Output the (X, Y) coordinate of the center of the cell containing the given text.  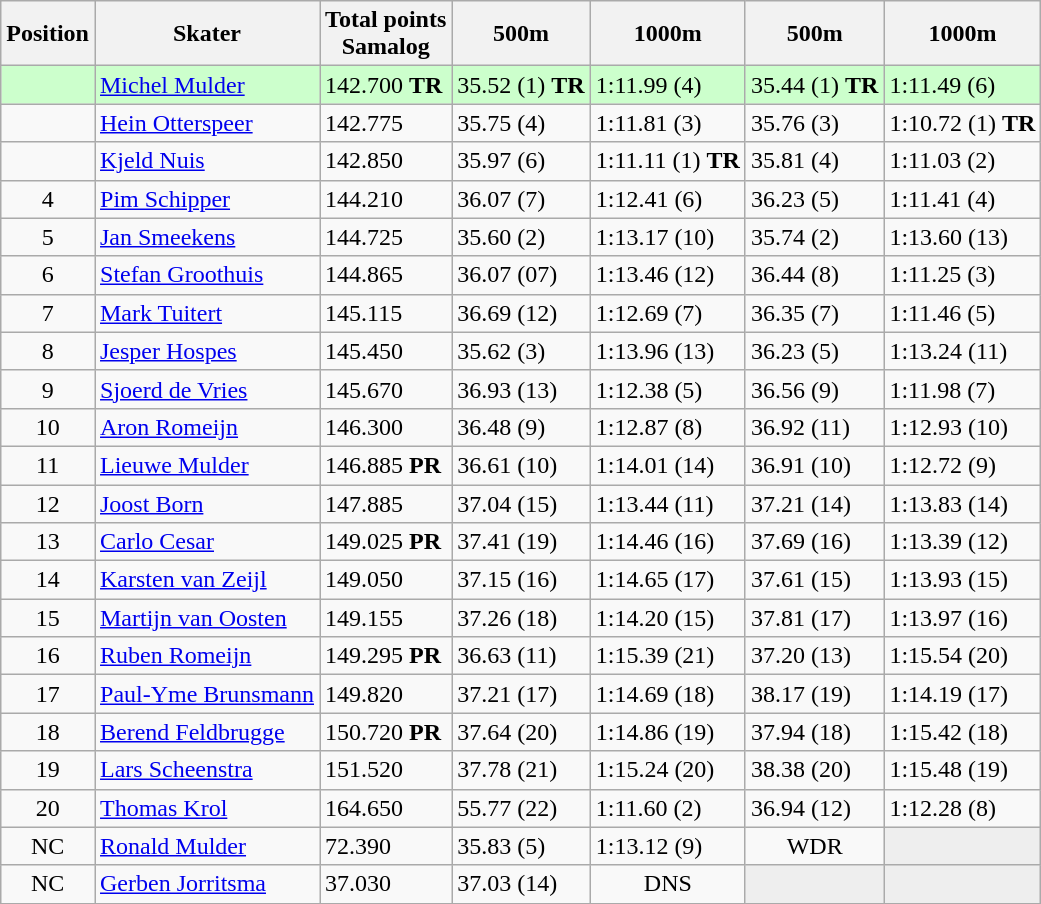
37.41 (19) (521, 542)
Stefan Groothuis (206, 275)
35.97 (6) (521, 161)
1:11.25 (3) (962, 275)
1:15.24 (20) (668, 770)
144.210 (386, 199)
14 (48, 580)
Kjeld Nuis (206, 161)
11 (48, 465)
1:13.24 (11) (962, 351)
1:13.44 (11) (668, 503)
Thomas Krol (206, 808)
150.720 PR (386, 732)
35.74 (2) (814, 237)
35.75 (4) (521, 123)
Joost Born (206, 503)
1:14.69 (18) (668, 694)
18 (48, 732)
17 (48, 694)
55.77 (22) (521, 808)
37.04 (15) (521, 503)
142.775 (386, 123)
Sjoerd de Vries (206, 389)
36.69 (12) (521, 313)
1:11.98 (7) (962, 389)
Lars Scheenstra (206, 770)
35.60 (2) (521, 237)
Skater (206, 34)
38.38 (20) (814, 770)
37.21 (14) (814, 503)
37.69 (16) (814, 542)
Position (48, 34)
36.07 (07) (521, 275)
147.885 (386, 503)
Ruben Romeijn (206, 656)
1:10.72 (1) TR (962, 123)
36.48 (9) (521, 427)
Karsten van Zeijl (206, 580)
164.650 (386, 808)
1:13.93 (15) (962, 580)
35.44 (1) TR (814, 85)
1:13.12 (9) (668, 846)
37.15 (16) (521, 580)
1:11.46 (5) (962, 313)
149.050 (386, 580)
1:15.48 (19) (962, 770)
1:11.11 (1) TR (668, 161)
142.700 TR (386, 85)
Lieuwe Mulder (206, 465)
144.725 (386, 237)
1:14.65 (17) (668, 580)
36.44 (8) (814, 275)
9 (48, 389)
145.670 (386, 389)
149.295 PR (386, 656)
1:12.38 (5) (668, 389)
37.64 (20) (521, 732)
1:11.99 (4) (668, 85)
6 (48, 275)
149.155 (386, 618)
Gerben Jorritsma (206, 884)
35.83 (5) (521, 846)
36.91 (10) (814, 465)
1:13.96 (13) (668, 351)
37.81 (17) (814, 618)
35.52 (1) TR (521, 85)
8 (48, 351)
1:14.20 (15) (668, 618)
Jesper Hospes (206, 351)
72.390 (386, 846)
1:11.41 (4) (962, 199)
1:13.17 (10) (668, 237)
35.76 (3) (814, 123)
Mark Tuitert (206, 313)
1:11.03 (2) (962, 161)
1:12.69 (7) (668, 313)
WDR (814, 846)
37.94 (18) (814, 732)
1:11.49 (6) (962, 85)
Michel Mulder (206, 85)
1:14.86 (19) (668, 732)
1:11.81 (3) (668, 123)
146.885 PR (386, 465)
37.03 (14) (521, 884)
1:12.28 (8) (962, 808)
37.78 (21) (521, 770)
1:13.97 (16) (962, 618)
4 (48, 199)
1:14.46 (16) (668, 542)
Aron Romeijn (206, 427)
1:12.87 (8) (668, 427)
12 (48, 503)
1:12.93 (10) (962, 427)
7 (48, 313)
1:12.72 (9) (962, 465)
36.93 (13) (521, 389)
1:13.46 (12) (668, 275)
142.850 (386, 161)
1:13.83 (14) (962, 503)
1:11.60 (2) (668, 808)
Pim Schipper (206, 199)
1:15.42 (18) (962, 732)
36.92 (11) (814, 427)
Ronald Mulder (206, 846)
1:15.39 (21) (668, 656)
151.520 (386, 770)
36.63 (11) (521, 656)
1:15.54 (20) (962, 656)
Total points Samalog (386, 34)
Paul-Yme Brunsmann (206, 694)
145.115 (386, 313)
37.20 (13) (814, 656)
146.300 (386, 427)
37.61 (15) (814, 580)
Martijn van Oosten (206, 618)
149.820 (386, 694)
Hein Otterspeer (206, 123)
Berend Feldbrugge (206, 732)
19 (48, 770)
35.81 (4) (814, 161)
1:13.60 (13) (962, 237)
36.35 (7) (814, 313)
Jan Smeekens (206, 237)
36.61 (10) (521, 465)
145.450 (386, 351)
DNS (668, 884)
36.56 (9) (814, 389)
20 (48, 808)
10 (48, 427)
36.94 (12) (814, 808)
15 (48, 618)
37.21 (17) (521, 694)
35.62 (3) (521, 351)
1:14.01 (14) (668, 465)
36.07 (7) (521, 199)
1:13.39 (12) (962, 542)
1:14.19 (17) (962, 694)
144.865 (386, 275)
Carlo Cesar (206, 542)
13 (48, 542)
1:12.41 (6) (668, 199)
37.26 (18) (521, 618)
149.025 PR (386, 542)
16 (48, 656)
38.17 (19) (814, 694)
37.030 (386, 884)
5 (48, 237)
